Pinpoint the cell where the given text exists, returning its (x, y) midpoint coordinate. 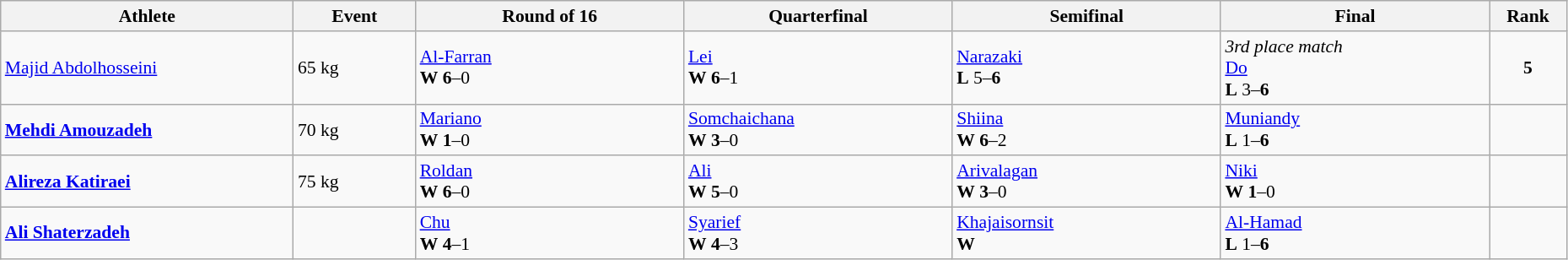
SomchaichanaW 3–0 (818, 130)
RoldanW 6–0 (550, 182)
Round of 16 (550, 16)
75 kg (354, 182)
Mehdi Amouzadeh (147, 130)
Athlete (147, 16)
Final (1355, 16)
70 kg (354, 130)
LeiW 6–1 (818, 68)
Al-FarranW 6–0 (550, 68)
ChuW 4–1 (550, 233)
Ali Shaterzadeh (147, 233)
KhajaisornsitW (1086, 233)
65 kg (354, 68)
Al-HamadL 1–6 (1355, 233)
Quarterfinal (818, 16)
SyariefW 4–3 (818, 233)
Semifinal (1086, 16)
Event (354, 16)
MarianoW 1–0 (550, 130)
NarazakiL 5–6 (1086, 68)
3rd place match DoL 3–6 (1355, 68)
Majid Abdolhosseini (147, 68)
NikiW 1–0 (1355, 182)
5 (1528, 68)
Alireza Katiraei (147, 182)
ArivalaganW 3–0 (1086, 182)
ShiinaW 6–2 (1086, 130)
MuniandyL 1–6 (1355, 130)
AliW 5–0 (818, 182)
Rank (1528, 16)
